Locate the cell with the specified text and output its [X, Y] center coordinate. 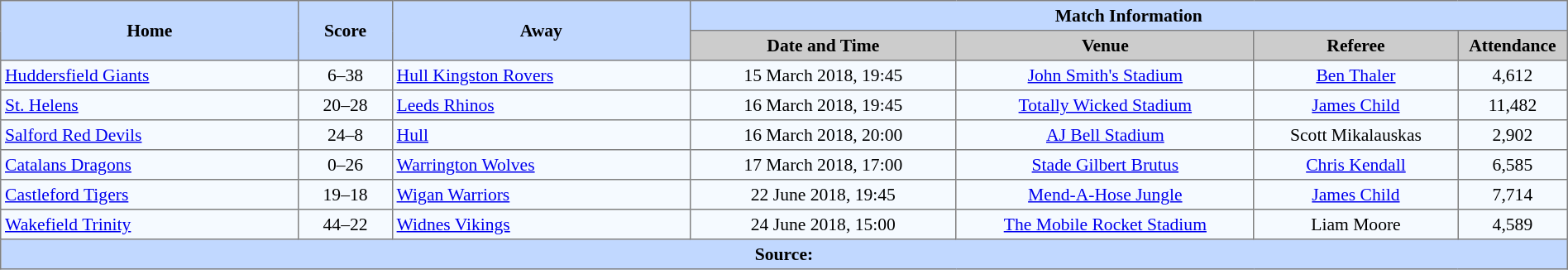
Away [541, 31]
Attendance [1513, 46]
7,714 [1513, 195]
Chris Kendall [1355, 165]
Hull Kingston Rovers [541, 75]
Source: [784, 254]
20–28 [346, 105]
6,585 [1513, 165]
Liam Moore [1355, 224]
Stade Gilbert Brutus [1105, 165]
22 June 2018, 19:45 [823, 195]
15 March 2018, 19:45 [823, 75]
Widnes Vikings [541, 224]
Match Information [1128, 16]
16 March 2018, 20:00 [823, 135]
17 March 2018, 17:00 [823, 165]
Scott Mikalauskas [1355, 135]
Hull [541, 135]
16 March 2018, 19:45 [823, 105]
11,482 [1513, 105]
Wakefield Trinity [150, 224]
4,589 [1513, 224]
Mend-A-Hose Jungle [1105, 195]
St. Helens [150, 105]
0–26 [346, 165]
Huddersfield Giants [150, 75]
4,612 [1513, 75]
John Smith's Stadium [1105, 75]
Venue [1105, 46]
24 June 2018, 15:00 [823, 224]
24–8 [346, 135]
Salford Red Devils [150, 135]
Date and Time [823, 46]
2,902 [1513, 135]
Warrington Wolves [541, 165]
Score [346, 31]
Home [150, 31]
6–38 [346, 75]
Totally Wicked Stadium [1105, 105]
AJ Bell Stadium [1105, 135]
Referee [1355, 46]
19–18 [346, 195]
44–22 [346, 224]
Castleford Tigers [150, 195]
Leeds Rhinos [541, 105]
Catalans Dragons [150, 165]
The Mobile Rocket Stadium [1105, 224]
Wigan Warriors [541, 195]
Ben Thaler [1355, 75]
